From the cell containing the given text, extract its center point as (X, Y) coordinate. 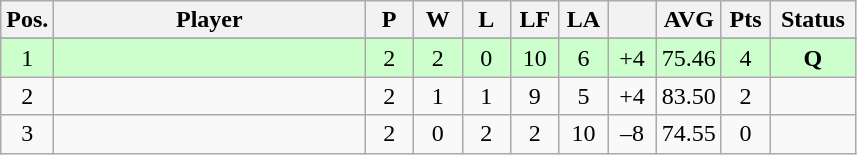
AVG (688, 20)
Q (813, 58)
Pts (746, 20)
6 (584, 58)
P (390, 20)
–8 (632, 134)
75.46 (688, 58)
Pos. (28, 20)
74.55 (688, 134)
5 (584, 96)
3 (28, 134)
LA (584, 20)
W (438, 20)
4 (746, 58)
Status (813, 20)
LF (536, 20)
Player (210, 20)
L (486, 20)
9 (536, 96)
83.50 (688, 96)
